Find where the given text appears and provide that cell's center as [X, Y] coordinate. 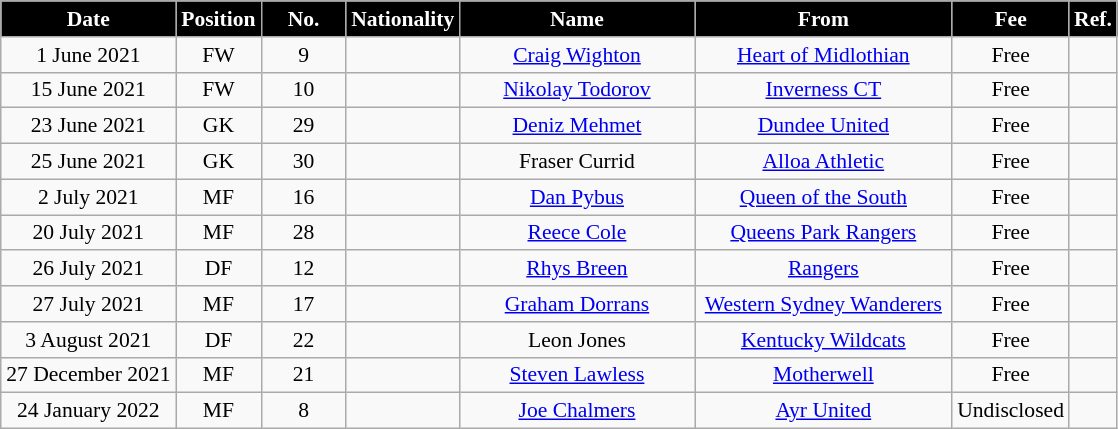
3 August 2021 [88, 340]
Queens Park Rangers [824, 233]
Dundee United [824, 126]
Rangers [824, 269]
Steven Lawless [576, 375]
Ref. [1093, 19]
27 December 2021 [88, 375]
29 [304, 126]
Heart of Midlothian [824, 55]
Nikolay Todorov [576, 90]
Kentucky Wildcats [824, 340]
Inverness CT [824, 90]
Fee [1010, 19]
17 [304, 304]
21 [304, 375]
Dan Pybus [576, 197]
Reece Cole [576, 233]
Leon Jones [576, 340]
Western Sydney Wanderers [824, 304]
Ayr United [824, 411]
26 July 2021 [88, 269]
25 June 2021 [88, 162]
23 June 2021 [88, 126]
22 [304, 340]
Joe Chalmers [576, 411]
Date [88, 19]
Rhys Breen [576, 269]
8 [304, 411]
Deniz Mehmet [576, 126]
20 July 2021 [88, 233]
10 [304, 90]
2 July 2021 [88, 197]
Motherwell [824, 375]
24 January 2022 [88, 411]
No. [304, 19]
30 [304, 162]
Fraser Currid [576, 162]
Position [218, 19]
Undisclosed [1010, 411]
Nationality [402, 19]
28 [304, 233]
16 [304, 197]
1 June 2021 [88, 55]
9 [304, 55]
Graham Dorrans [576, 304]
Name [576, 19]
Queen of the South [824, 197]
From [824, 19]
15 June 2021 [88, 90]
27 July 2021 [88, 304]
Craig Wighton [576, 55]
12 [304, 269]
Alloa Athletic [824, 162]
